Find where the given text appears and provide that cell's center as (x, y) coordinate. 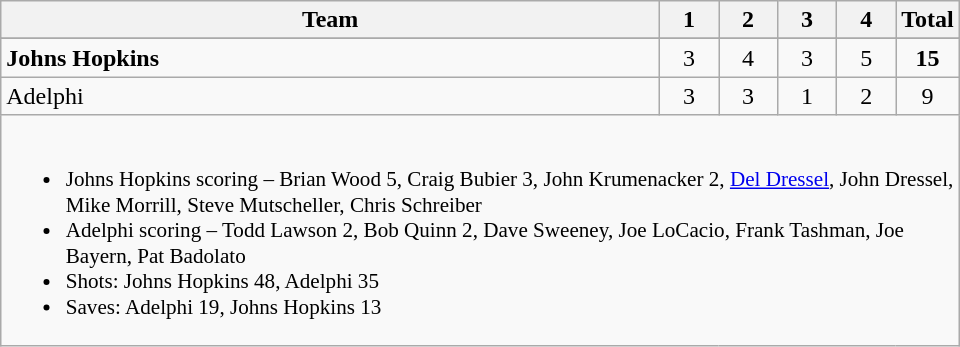
15 (928, 58)
Total (928, 20)
Johns Hopkins (330, 58)
Team (330, 20)
5 (866, 58)
Adelphi (330, 96)
9 (928, 96)
